Pinpoint the cell where the given text exists, returning its [x, y] midpoint coordinate. 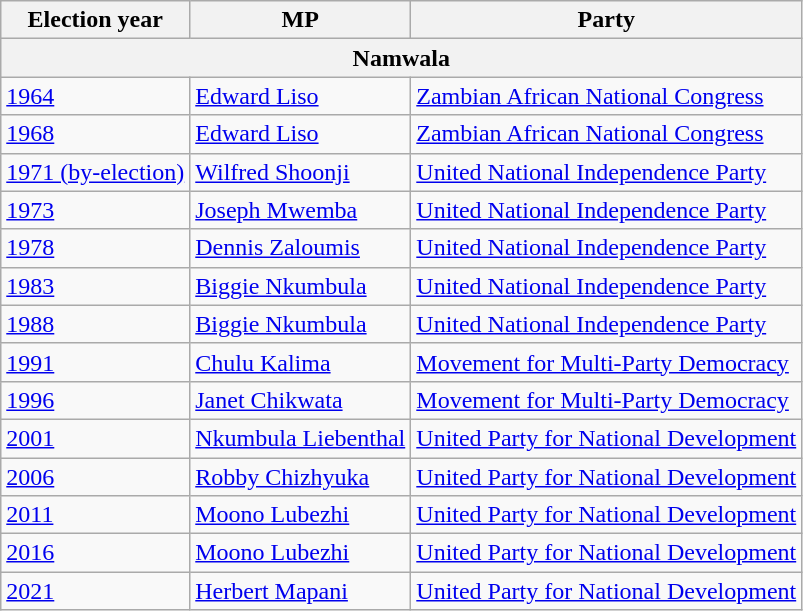
1983 [96, 286]
1996 [96, 400]
Dennis Zaloumis [300, 248]
Joseph Mwemba [300, 210]
2001 [96, 438]
Election year [96, 20]
2021 [96, 591]
1991 [96, 362]
Namwala [402, 58]
Nkumbula Liebenthal [300, 438]
1971 (by-election) [96, 172]
2016 [96, 553]
1964 [96, 96]
1973 [96, 210]
1968 [96, 134]
1978 [96, 248]
MP [300, 20]
1988 [96, 324]
2006 [96, 477]
Janet Chikwata [300, 400]
2011 [96, 515]
Robby Chizhyuka [300, 477]
Herbert Mapani [300, 591]
Chulu Kalima [300, 362]
Wilfred Shoonji [300, 172]
Party [606, 20]
